Locate the cell with the specified text and output its [X, Y] center coordinate. 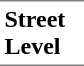
Street Level [42, 33]
